Extract the [x, y] coordinate from the center of the cell holding the provided text.  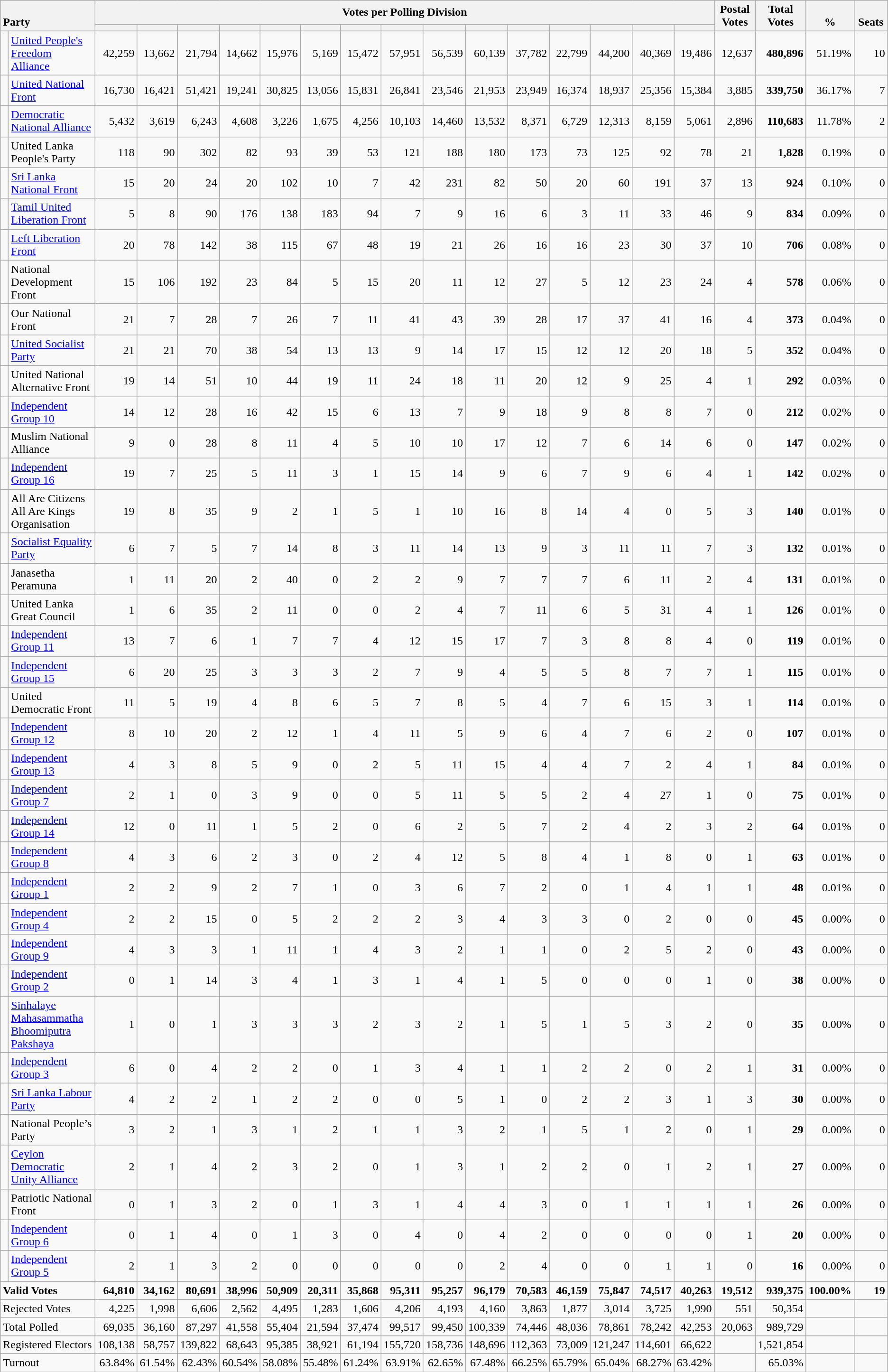
63.84% [116, 1363]
106 [157, 282]
3,725 [653, 1308]
3,863 [528, 1308]
Independent Group 12 [52, 734]
Tamil United Liberation Front [52, 214]
65.79% [570, 1363]
78,861 [611, 1326]
United Lanka People's Party [52, 152]
140 [781, 511]
60.54% [240, 1363]
48,036 [570, 1326]
45 [781, 919]
51 [198, 381]
87,297 [198, 1326]
41,558 [240, 1326]
155,720 [402, 1344]
Democratic National Alliance [52, 121]
56,539 [444, 53]
Independent Group 16 [52, 474]
26,841 [402, 90]
42,259 [116, 53]
16,374 [570, 90]
United Lanka Great Council [52, 610]
1,990 [694, 1308]
706 [781, 245]
Total Polled [47, 1326]
62.65% [444, 1363]
Turnout [47, 1363]
4,193 [444, 1308]
74,446 [528, 1326]
92 [653, 152]
5,432 [116, 121]
6,729 [570, 121]
25,356 [653, 90]
69,035 [116, 1326]
Valid Votes [47, 1290]
107 [781, 734]
75,847 [611, 1290]
Registered Electors [47, 1344]
173 [528, 152]
1,521,854 [781, 1344]
15,472 [361, 53]
339,750 [781, 90]
302 [198, 152]
37,782 [528, 53]
100.00% [830, 1290]
PostalVotes [735, 16]
67.48% [487, 1363]
Seats [871, 16]
33 [653, 214]
50 [528, 183]
112,363 [528, 1344]
191 [653, 183]
22,799 [570, 53]
131 [781, 579]
2,562 [240, 1308]
8,159 [653, 121]
50,909 [280, 1290]
158,736 [444, 1344]
23,949 [528, 90]
114,601 [653, 1344]
Independent Group 11 [52, 641]
19,512 [735, 1290]
75 [781, 795]
0.03% [830, 381]
66,622 [694, 1344]
Independent Group 3 [52, 1068]
66.25% [528, 1363]
68.27% [653, 1363]
19,241 [240, 90]
80,691 [198, 1290]
139,822 [198, 1344]
5,169 [321, 53]
10,103 [402, 121]
Patriotic National Front [52, 1204]
16,421 [157, 90]
212 [781, 412]
Total Votes [781, 16]
23,546 [444, 90]
64,810 [116, 1290]
Our National Front [52, 319]
3,885 [735, 90]
Independent Group 6 [52, 1235]
551 [735, 1308]
121,247 [611, 1344]
Independent Group 13 [52, 764]
183 [321, 214]
34,162 [157, 1290]
United National Front [52, 90]
110,683 [781, 121]
3,014 [611, 1308]
231 [444, 183]
21,794 [198, 53]
21,953 [487, 90]
18,937 [611, 90]
834 [781, 214]
51.19% [830, 53]
55,404 [280, 1326]
3,226 [280, 121]
60,139 [487, 53]
6,243 [198, 121]
373 [781, 319]
Left Liberation Front [52, 245]
70,583 [528, 1290]
65.03% [781, 1363]
30,825 [280, 90]
147 [781, 443]
Independent Group 5 [52, 1266]
36,160 [157, 1326]
62.43% [198, 1363]
44 [280, 381]
40 [280, 579]
Independent Group 9 [52, 950]
13,532 [487, 121]
20,063 [735, 1326]
180 [487, 152]
42,253 [694, 1326]
578 [781, 282]
44,200 [611, 53]
40,263 [694, 1290]
38,996 [240, 1290]
15,831 [361, 90]
58,757 [157, 1344]
38,921 [321, 1344]
989,729 [781, 1326]
5,061 [694, 121]
4,225 [116, 1308]
51,421 [198, 90]
Independent Group 10 [52, 412]
99,517 [402, 1326]
21,594 [321, 1326]
11.78% [830, 121]
19,486 [694, 53]
35,868 [361, 1290]
Ceylon Democratic Unity Alliance [52, 1167]
0.10% [830, 183]
16,730 [116, 90]
95,311 [402, 1290]
6,606 [198, 1308]
0.08% [830, 245]
95,257 [444, 1290]
46 [694, 214]
14,662 [240, 53]
1,998 [157, 1308]
36.17% [830, 90]
Sri Lanka Labour Party [52, 1099]
2,896 [735, 121]
15,976 [280, 53]
0.19% [830, 152]
1,675 [321, 121]
13,662 [157, 53]
64 [781, 826]
Rejected Votes [47, 1308]
20,311 [321, 1290]
1,606 [361, 1308]
1,877 [570, 1308]
46,159 [570, 1290]
Janasetha Peramuna [52, 579]
61.24% [361, 1363]
924 [781, 183]
74,517 [653, 1290]
50,354 [781, 1308]
73 [570, 152]
138 [280, 214]
100,339 [487, 1326]
United Socialist Party [52, 350]
78,242 [653, 1326]
148,696 [487, 1344]
55.48% [321, 1363]
114 [781, 702]
63 [781, 857]
93 [280, 152]
4,160 [487, 1308]
1,828 [781, 152]
Independent Group 2 [52, 980]
4,206 [402, 1308]
60 [611, 183]
63.42% [694, 1363]
4,608 [240, 121]
0.09% [830, 214]
National People’s Party [52, 1129]
Votes per Polling Division [405, 12]
United Democratic Front [52, 702]
Independent Group 4 [52, 919]
12,313 [611, 121]
192 [198, 282]
176 [240, 214]
Independent Group 1 [52, 887]
121 [402, 152]
Muslim National Alliance [52, 443]
939,375 [781, 1290]
0.06% [830, 282]
53 [361, 152]
108,138 [116, 1344]
102 [280, 183]
3,619 [157, 121]
73,009 [570, 1344]
4,495 [280, 1308]
96,179 [487, 1290]
37,474 [361, 1326]
126 [781, 610]
13,056 [321, 90]
352 [781, 350]
Independent Group 14 [52, 826]
61.54% [157, 1363]
29 [781, 1129]
95,385 [280, 1344]
Socialist Equality Party [52, 549]
8,371 [528, 121]
Independent Group 15 [52, 672]
54 [280, 350]
4,256 [361, 121]
Party [47, 16]
99,450 [444, 1326]
National Development Front [52, 282]
94 [361, 214]
12,637 [735, 53]
Sri Lanka National Front [52, 183]
14,460 [444, 121]
63.91% [402, 1363]
68,643 [240, 1344]
67 [321, 245]
40,369 [653, 53]
61,194 [361, 1344]
United People's Freedom Alliance [52, 53]
480,896 [781, 53]
119 [781, 641]
United National Alternative Front [52, 381]
188 [444, 152]
65.04% [611, 1363]
% [830, 16]
Sinhalaye Mahasammatha Bhoomiputra Pakshaya [52, 1024]
1,283 [321, 1308]
118 [116, 152]
132 [781, 549]
Independent Group 8 [52, 857]
57,951 [402, 53]
70 [198, 350]
15,384 [694, 90]
Independent Group 7 [52, 795]
125 [611, 152]
292 [781, 381]
All Are Citizens All Are Kings Organisation [52, 511]
58.08% [280, 1363]
